Extract the [X, Y] coordinate from the center of the cell holding the provided text.  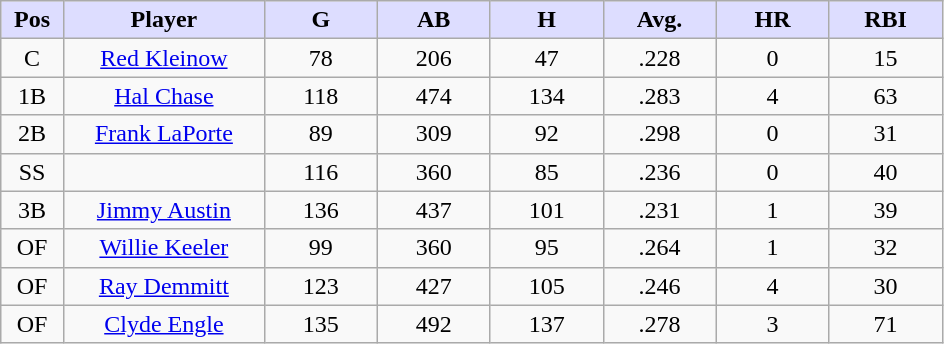
47 [546, 58]
Ray Demmitt [164, 286]
40 [886, 172]
427 [434, 286]
309 [434, 134]
.278 [660, 324]
.298 [660, 134]
.231 [660, 210]
3 [772, 324]
HR [772, 20]
2B [32, 134]
.246 [660, 286]
135 [320, 324]
118 [320, 96]
31 [886, 134]
136 [320, 210]
Avg. [660, 20]
63 [886, 96]
Player [164, 20]
92 [546, 134]
H [546, 20]
116 [320, 172]
.283 [660, 96]
Pos [32, 20]
71 [886, 324]
Clyde Engle [164, 324]
C [32, 58]
.228 [660, 58]
15 [886, 58]
101 [546, 210]
123 [320, 286]
206 [434, 58]
95 [546, 248]
30 [886, 286]
Hal Chase [164, 96]
.236 [660, 172]
474 [434, 96]
AB [434, 20]
32 [886, 248]
137 [546, 324]
SS [32, 172]
Red Kleinow [164, 58]
Jimmy Austin [164, 210]
RBI [886, 20]
437 [434, 210]
1B [32, 96]
Willie Keeler [164, 248]
78 [320, 58]
492 [434, 324]
3B [32, 210]
85 [546, 172]
134 [546, 96]
39 [886, 210]
.264 [660, 248]
G [320, 20]
99 [320, 248]
89 [320, 134]
105 [546, 286]
Frank LaPorte [164, 134]
